Find where the given text appears and provide that cell's center as [X, Y] coordinate. 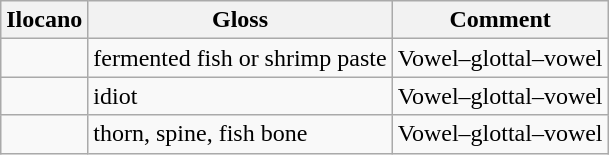
thorn, spine, fish bone [240, 134]
Gloss [240, 20]
Comment [500, 20]
Ilocano [44, 20]
fermented fish or shrimp paste [240, 58]
idiot [240, 96]
